Extract the [x, y] coordinate from the center of the cell holding the provided text.  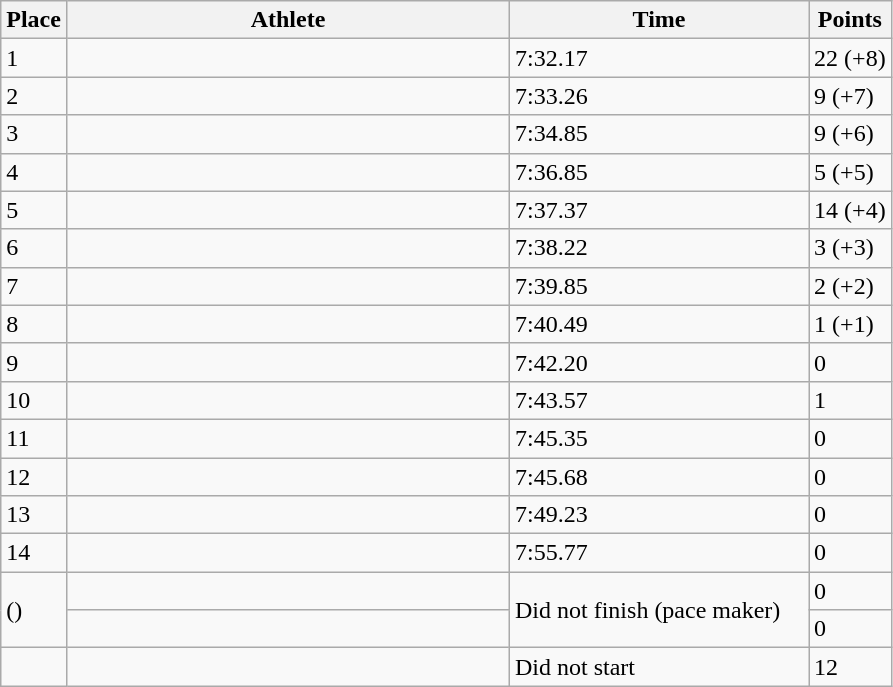
7:32.17 [660, 58]
7:39.85 [660, 286]
7:34.85 [660, 134]
7:45.35 [660, 438]
14 (+4) [850, 210]
Place [34, 20]
7:43.57 [660, 400]
7:40.49 [660, 324]
9 (+7) [850, 96]
7:33.26 [660, 96]
7:36.85 [660, 172]
7:38.22 [660, 248]
22 (+8) [850, 58]
Time [660, 20]
3 (+3) [850, 248]
10 [34, 400]
6 [34, 248]
Athlete [288, 20]
7:37.37 [660, 210]
Did not start [660, 667]
8 [34, 324]
7:55.77 [660, 553]
7:45.68 [660, 477]
4 [34, 172]
2 (+2) [850, 286]
Did not finish (pace maker) [660, 610]
9 [34, 362]
2 [34, 96]
5 [34, 210]
7 [34, 286]
11 [34, 438]
Points [850, 20]
() [34, 610]
7:42.20 [660, 362]
5 (+5) [850, 172]
9 (+6) [850, 134]
14 [34, 553]
1 (+1) [850, 324]
7:49.23 [660, 515]
3 [34, 134]
13 [34, 515]
